For the text-containing cell, return its midpoint in [x, y] coordinate format. 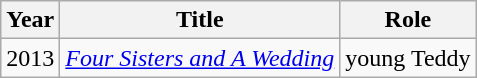
young Teddy [408, 58]
Year [30, 20]
Title [200, 20]
Role [408, 20]
Four Sisters and A Wedding [200, 58]
2013 [30, 58]
